Find where the given text appears and provide that cell's center as (X, Y) coordinate. 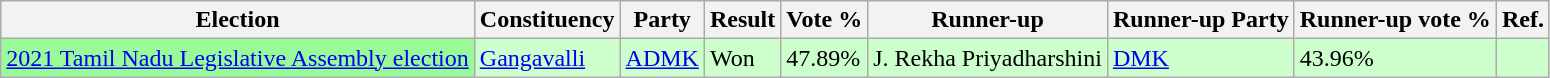
Vote % (824, 20)
2021 Tamil Nadu Legislative Assembly election (238, 58)
Runner-up Party (1200, 20)
Ref. (1522, 20)
Won (742, 58)
Constituency (547, 20)
43.96% (1395, 58)
Gangavalli (547, 58)
Runner-up vote % (1395, 20)
Runner-up (988, 20)
Election (238, 20)
DMK (1200, 58)
Result (742, 20)
ADMK (662, 58)
J. Rekha Priyadharshini (988, 58)
Party (662, 20)
47.89% (824, 58)
